For the text-containing cell, return its midpoint in [X, Y] coordinate format. 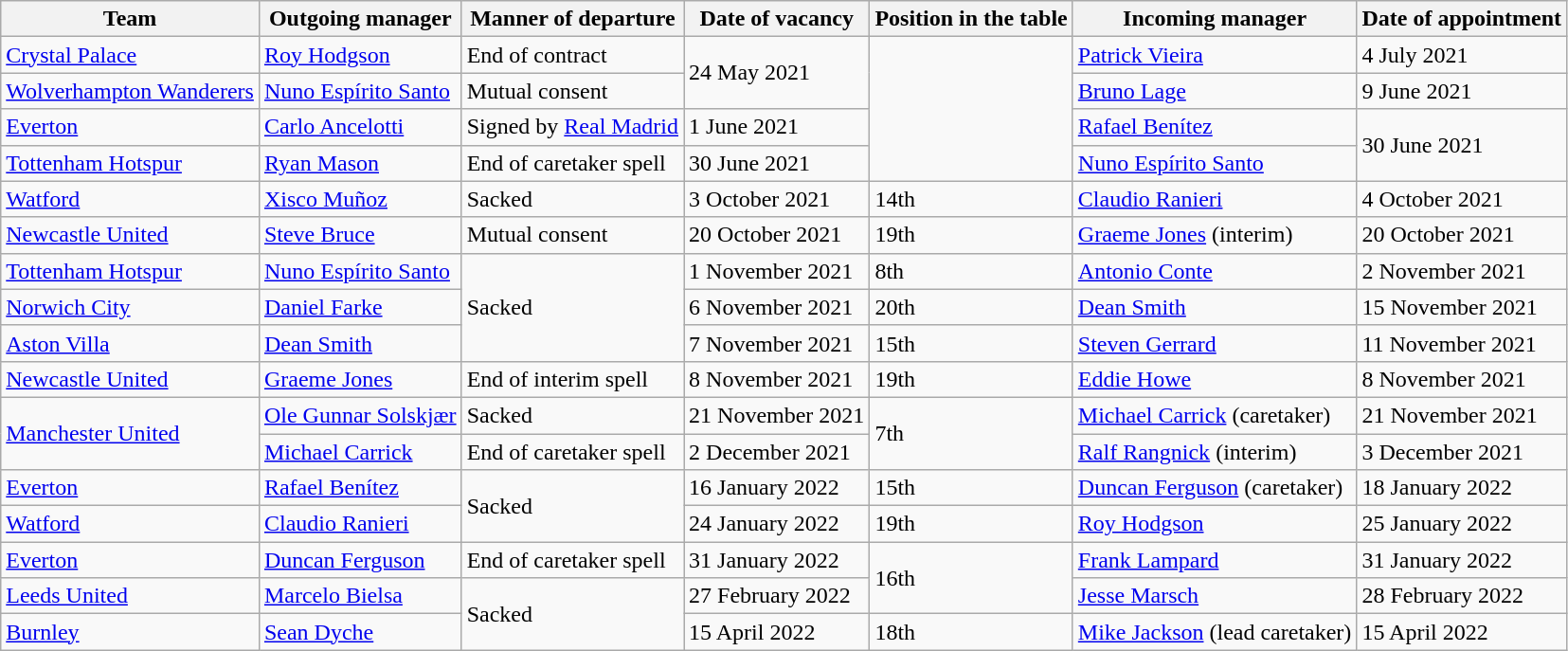
Team [131, 19]
Steve Bruce [360, 235]
Norwich City [131, 307]
Signed by Real Madrid [572, 127]
1 June 2021 [777, 127]
Steven Gerrard [1215, 343]
End of contract [572, 55]
Carlo Ancelotti [360, 127]
Ralf Rangnick (interim) [1215, 452]
Aston Villa [131, 343]
Frank Lampard [1215, 560]
6 November 2021 [777, 307]
Manner of departure [572, 19]
9 June 2021 [1462, 91]
16th [971, 578]
7 November 2021 [777, 343]
Date of vacancy [777, 19]
25 January 2022 [1462, 524]
4 July 2021 [1462, 55]
Ryan Mason [360, 163]
Eddie Howe [1215, 379]
1 November 2021 [777, 271]
Crystal Palace [131, 55]
Manchester United [131, 433]
20th [971, 307]
7th [971, 433]
4 October 2021 [1462, 199]
Date of appointment [1462, 19]
15 November 2021 [1462, 307]
8th [971, 271]
Incoming manager [1215, 19]
Duncan Ferguson [360, 560]
11 November 2021 [1462, 343]
Antonio Conte [1215, 271]
Xisco Muñoz [360, 199]
Daniel Farke [360, 307]
Michael Carrick [360, 452]
Marcelo Bielsa [360, 596]
Ole Gunnar Solskjær [360, 415]
Graeme Jones [360, 379]
3 December 2021 [1462, 452]
Michael Carrick (caretaker) [1215, 415]
24 January 2022 [777, 524]
Outgoing manager [360, 19]
Burnley [131, 632]
Bruno Lage [1215, 91]
14th [971, 199]
18th [971, 632]
Patrick Vieira [1215, 55]
Position in the table [971, 19]
Sean Dyche [360, 632]
16 January 2022 [777, 488]
28 February 2022 [1462, 596]
3 October 2021 [777, 199]
Graeme Jones (interim) [1215, 235]
Duncan Ferguson (caretaker) [1215, 488]
Wolverhampton Wanderers [131, 91]
24 May 2021 [777, 73]
End of interim spell [572, 379]
Leeds United [131, 596]
2 December 2021 [777, 452]
2 November 2021 [1462, 271]
18 January 2022 [1462, 488]
27 February 2022 [777, 596]
Jesse Marsch [1215, 596]
Mike Jackson (lead caretaker) [1215, 632]
